Extract the [x, y] coordinate from the center of the cell holding the provided text.  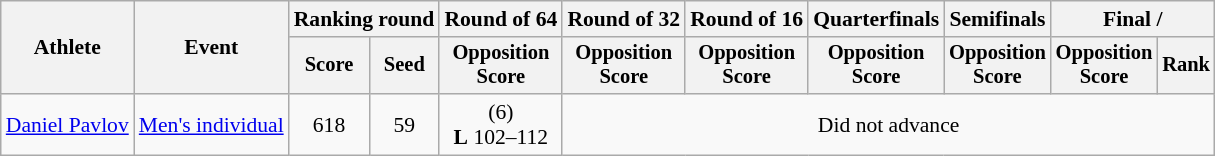
Men's individual [212, 124]
Semifinals [998, 19]
Round of 16 [746, 19]
Event [212, 48]
59 [404, 124]
Rank [1186, 66]
Seed [404, 66]
618 [330, 124]
(6)L 102–112 [500, 124]
Quarterfinals [876, 19]
Athlete [68, 48]
Did not advance [888, 124]
Round of 64 [500, 19]
Ranking round [364, 19]
Daniel Pavlov [68, 124]
Round of 32 [624, 19]
Score [330, 66]
Final / [1133, 19]
